Locate the cell with the specified text and output its (X, Y) center coordinate. 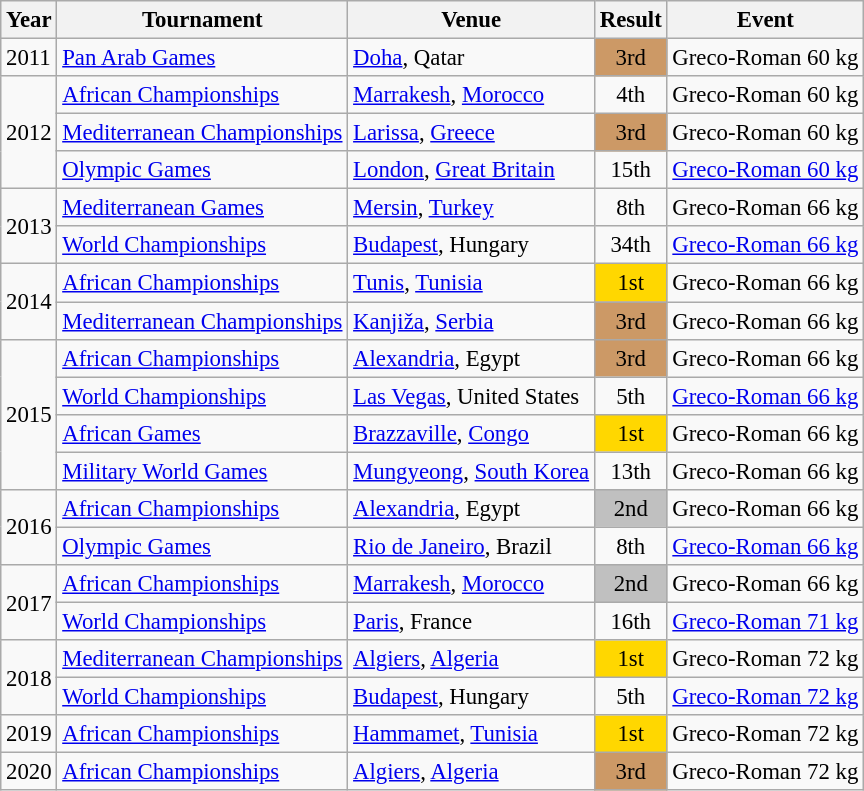
Greco-Roman 71 kg (766, 621)
2020 (29, 772)
2019 (29, 734)
Military World Games (202, 471)
2014 (29, 302)
Brazzaville, Congo (472, 433)
Mungyeong, South Korea (472, 471)
2016 (29, 528)
2012 (29, 132)
2015 (29, 414)
Rio de Janeiro, Brazil (472, 546)
Hammamet, Tunisia (472, 734)
Pan Arab Games (202, 58)
4th (630, 95)
Paris, France (472, 621)
Larissa, Greece (472, 133)
2018 (29, 678)
13th (630, 471)
2013 (29, 226)
Venue (472, 20)
Year (29, 20)
Event (766, 20)
2011 (29, 58)
15th (630, 170)
African Games (202, 433)
Doha, Qatar (472, 58)
2017 (29, 602)
16th (630, 621)
Result (630, 20)
Kanjiža, Serbia (472, 321)
London, Great Britain (472, 170)
Mediterranean Games (202, 208)
Mersin, Turkey (472, 208)
Tunis, Tunisia (472, 283)
Tournament (202, 20)
34th (630, 245)
Las Vegas, United States (472, 396)
